Provide the (x, y) coordinate of the cell's center where the given text is located.  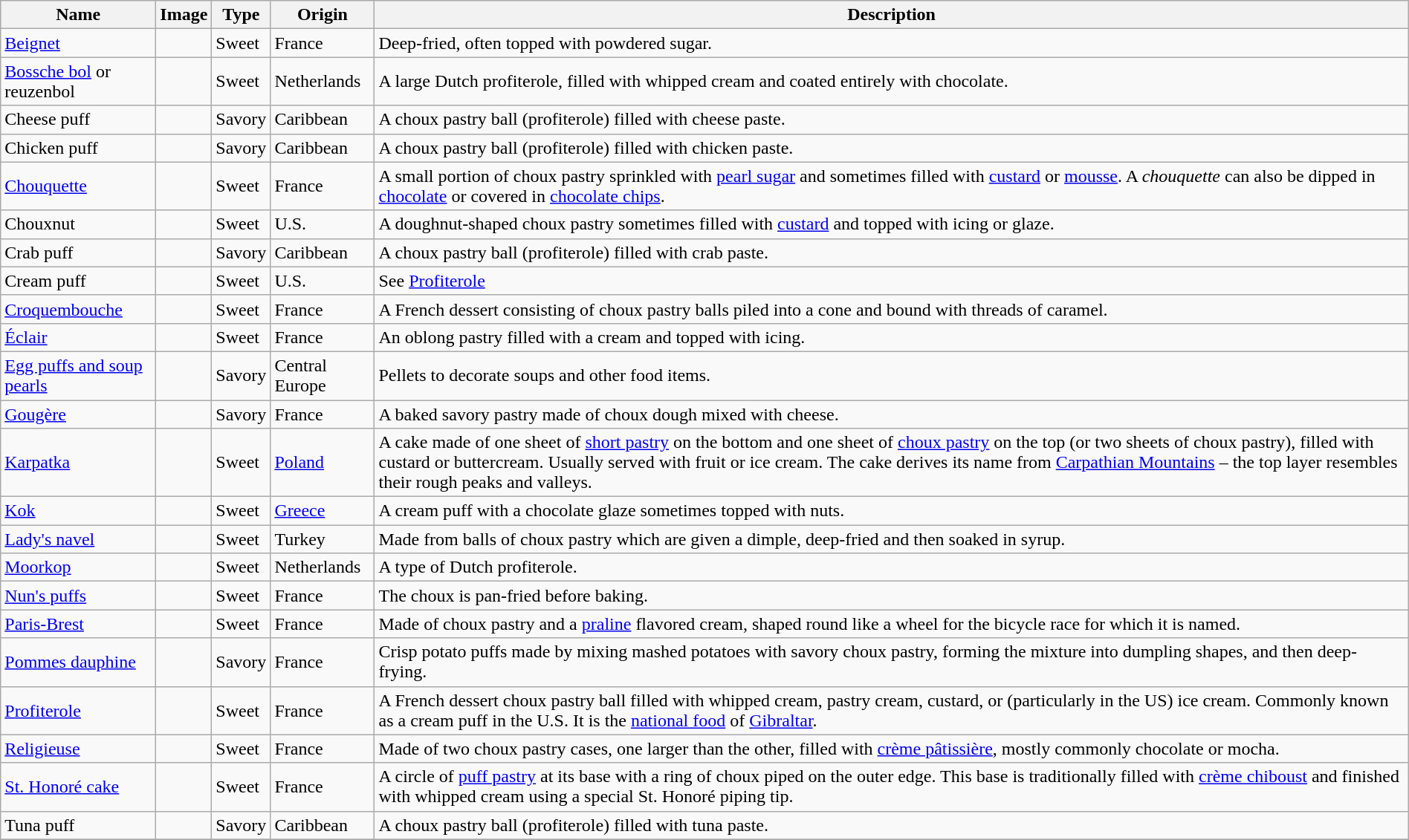
Gougère (79, 414)
St. Honoré cake (79, 787)
Croquembouche (79, 309)
Éclair (79, 337)
Crab puff (79, 253)
Central Europe (323, 376)
Made from balls of choux pastry which are given a dimple, deep-fried and then soaked in syrup. (892, 539)
An oblong pastry filled with a cream and topped with icing. (892, 337)
Made of two choux pastry cases, one larger than the other, filled with crème pâtissière, mostly commonly chocolate or mocha. (892, 749)
A choux pastry ball (profiterole) filled with cheese paste. (892, 120)
Pommes dauphine (79, 662)
A doughnut-shaped choux pastry sometimes filled with custard and topped with icing or glaze. (892, 224)
A type of Dutch profiterole. (892, 567)
A French dessert consisting of choux pastry balls piled into a cone and bound with threads of caramel. (892, 309)
Poland (323, 463)
Origin (323, 15)
Cream puff (79, 281)
A choux pastry ball (profiterole) filled with chicken paste. (892, 148)
Paris-Brest (79, 624)
A choux pastry ball (profiterole) filled with tuna paste. (892, 825)
See Profiterole (892, 281)
Name (79, 15)
Deep-fried, often topped with powdered sugar. (892, 43)
Chicken puff (79, 148)
Nun's puffs (79, 596)
Greece (323, 511)
Turkey (323, 539)
Karpatka (79, 463)
Profiterole (79, 710)
Moorkop (79, 567)
Made of choux pastry and a praline flavored cream, shaped round like a wheel for the bicycle race for which it is named. (892, 624)
Crisp potato puffs made by mixing mashed potatoes with savory choux pastry, forming the mixture into dumpling shapes, and then deep-frying. (892, 662)
A baked savory pastry made of choux dough mixed with cheese. (892, 414)
Beignet (79, 43)
Chouquette (79, 186)
Type (241, 15)
The choux is pan-fried before baking. (892, 596)
Chouxnut (79, 224)
A choux pastry ball (profiterole) filled with crab paste. (892, 253)
A cream puff with a chocolate glaze sometimes topped with nuts. (892, 511)
Bossche bol or reuzenbol (79, 82)
Cheese puff (79, 120)
Religieuse (79, 749)
Description (892, 15)
Kok (79, 511)
Image (184, 15)
A large Dutch profiterole, filled with whipped cream and coated entirely with chocolate. (892, 82)
Tuna puff (79, 825)
Pellets to decorate soups and other food items. (892, 376)
Lady's navel (79, 539)
Egg puffs and soup pearls (79, 376)
